Capture the cell that displays the provided text and extract its (x, y) central coordinate. 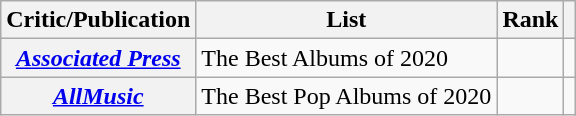
Associated Press (98, 58)
The Best Pop Albums of 2020 (346, 96)
Critic/Publication (98, 20)
AllMusic (98, 96)
List (346, 20)
Rank (530, 20)
The Best Albums of 2020 (346, 58)
